From the cell containing the given text, extract its center point as (X, Y) coordinate. 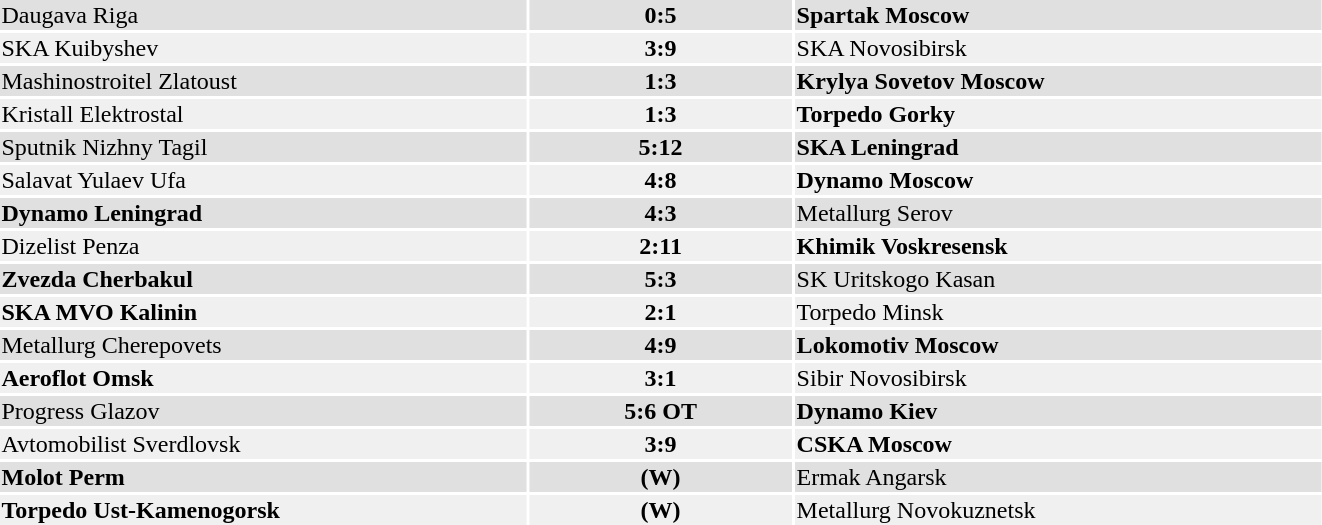
2:1 (660, 312)
Dynamo Moscow (1058, 180)
5:12 (660, 147)
Avtomobilist Sverdlovsk (263, 444)
CSKA Moscow (1058, 444)
Sputnik Nizhny Tagil (263, 147)
SKA Novosibirsk (1058, 48)
Torpedo Gorky (1058, 114)
Ermak Angarsk (1058, 477)
Progress Glazov (263, 411)
4:8 (660, 180)
Daugava Riga (263, 15)
SKA MVO Kalinin (263, 312)
SKA Leningrad (1058, 147)
Sibir Novosibirsk (1058, 378)
Torpedo Ust-Kamenogorsk (263, 510)
4:9 (660, 345)
4:3 (660, 213)
Spartak Moscow (1058, 15)
Torpedo Minsk (1058, 312)
SKA Kuibyshev (263, 48)
Dynamo Kiev (1058, 411)
Dynamo Leningrad (263, 213)
Aeroflot Omsk (263, 378)
Mashinostroitel Zlatoust (263, 81)
Khimik Voskresensk (1058, 246)
Metallurg Novokuznetsk (1058, 510)
3:1 (660, 378)
0:5 (660, 15)
Dizelist Penza (263, 246)
2:11 (660, 246)
Salavat Yulaev Ufa (263, 180)
Lokomotiv Moscow (1058, 345)
Metallurg Serov (1058, 213)
5:3 (660, 279)
Krylya Sovetov Moscow (1058, 81)
Metallurg Cherepovets (263, 345)
5:6 OT (660, 411)
Zvezda Cherbakul (263, 279)
Kristall Elektrostal (263, 114)
Molot Perm (263, 477)
SK Uritskogo Kasan (1058, 279)
